Identify which cell holds the provided text, then report its [x, y] central coordinate. 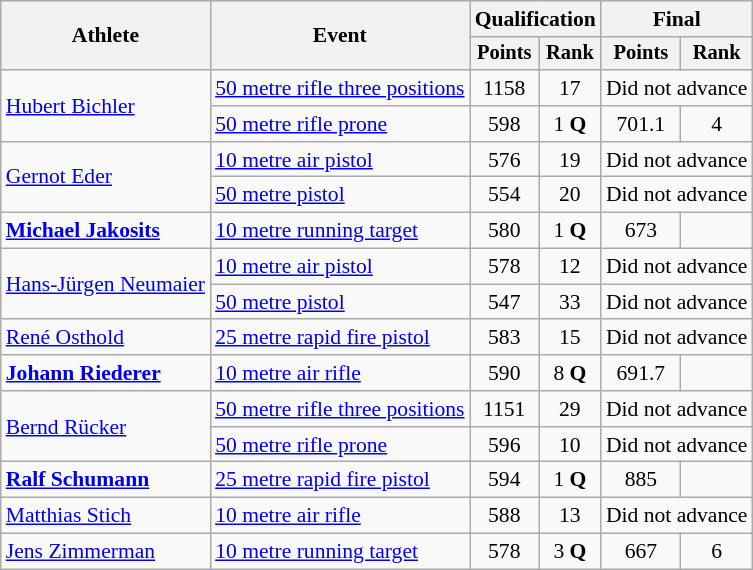
Ralf Schumann [106, 480]
667 [641, 552]
554 [504, 195]
594 [504, 480]
3 Q [570, 552]
590 [504, 373]
576 [504, 160]
René Osthold [106, 338]
12 [570, 267]
Michael Jakosits [106, 231]
4 [717, 124]
885 [641, 480]
583 [504, 338]
8 Q [570, 373]
Athlete [106, 36]
Gernot Eder [106, 178]
20 [570, 195]
Bernd Rücker [106, 426]
580 [504, 231]
10 [570, 445]
15 [570, 338]
598 [504, 124]
6 [717, 552]
33 [570, 302]
Johann Riederer [106, 373]
Hans-Jürgen Neumaier [106, 284]
701.1 [641, 124]
17 [570, 88]
588 [504, 516]
Hubert Bichler [106, 106]
Final [677, 19]
Matthias Stich [106, 516]
29 [570, 409]
1151 [504, 409]
19 [570, 160]
Qualification [536, 19]
547 [504, 302]
Event [340, 36]
1158 [504, 88]
673 [641, 231]
13 [570, 516]
691.7 [641, 373]
Jens Zimmerman [106, 552]
596 [504, 445]
